Find where the given text appears and provide that cell's center as (X, Y) coordinate. 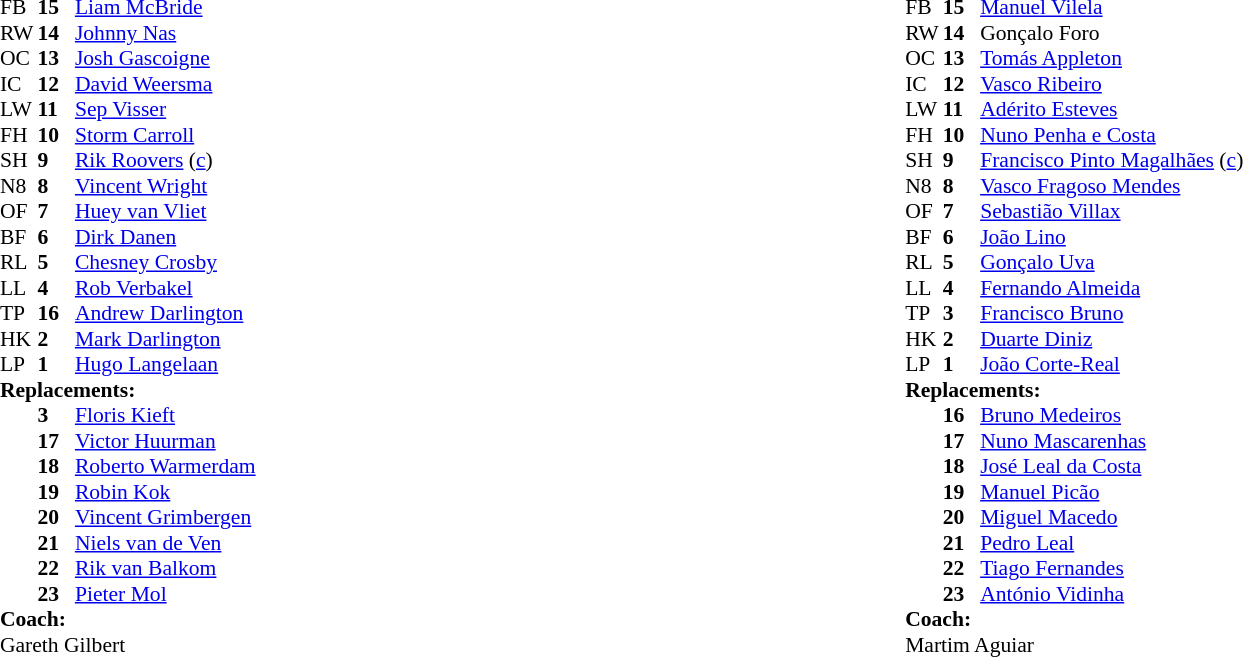
João Lino (1112, 237)
Huey van Vliet (166, 211)
Josh Gascoigne (166, 59)
Manuel Picão (1112, 492)
Rik Roovers (c) (166, 161)
Nuno Penha e Costa (1112, 135)
Sebastião Villax (1112, 211)
Gonçalo Foro (1112, 33)
Vasco Ribeiro (1112, 84)
António Vidinha (1112, 594)
Tiago Fernandes (1112, 569)
Mark Darlington (166, 339)
Francisco Bruno (1112, 313)
Victor Huurman (166, 441)
João Corte-Real (1112, 365)
Miguel Macedo (1112, 517)
Fernando Almeida (1112, 288)
Rob Verbakel (166, 288)
Andrew Darlington (166, 313)
Bruno Medeiros (1112, 415)
Vincent Grimbergen (166, 517)
David Weersma (166, 84)
Vincent Wright (166, 186)
Dirk Danen (166, 237)
Johnny Nas (166, 33)
Francisco Pinto Magalhães (c) (1112, 161)
Pieter Mol (166, 594)
Adérito Esteves (1112, 109)
Tomás Appleton (1112, 59)
Rik van Balkom (166, 569)
Hugo Langelaan (166, 365)
Nuno Mascarenhas (1112, 441)
Chesney Crosby (166, 263)
Storm Carroll (166, 135)
José Leal da Costa (1112, 467)
Sep Visser (166, 109)
Robin Kok (166, 492)
Gonçalo Uva (1112, 263)
Vasco Fragoso Mendes (1112, 186)
Duarte Diniz (1112, 339)
Floris Kieft (166, 415)
Niels van de Ven (166, 543)
Pedro Leal (1112, 543)
Roberto Warmerdam (166, 467)
